Detect which cell encompasses the target text, then output its (X, Y) center coordinate. 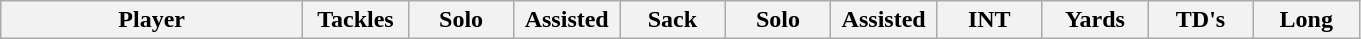
Player (152, 20)
TD's (1201, 20)
INT (989, 20)
Yards (1095, 20)
Sack (673, 20)
Long (1306, 20)
Tackles (356, 20)
